Return (X, Y) of the center of cell containing provided text 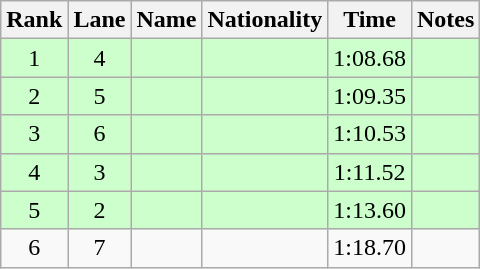
1:08.68 (370, 58)
Nationality (265, 20)
Rank (34, 20)
1:13.60 (370, 210)
7 (100, 248)
1:10.53 (370, 134)
1:09.35 (370, 96)
1:11.52 (370, 172)
Lane (100, 20)
1 (34, 58)
Name (166, 20)
Notes (445, 20)
Time (370, 20)
1:18.70 (370, 248)
